Scan for the cell matching the given text and deliver its (x, y) coordinate at center. 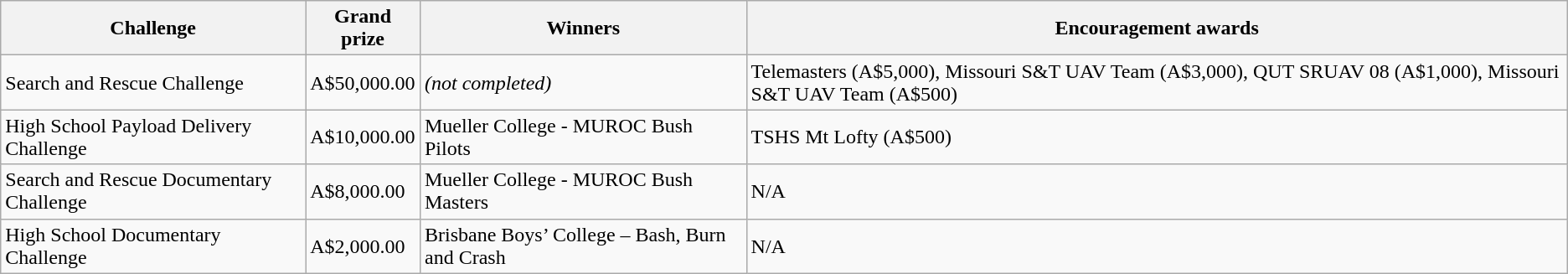
A$10,000.00 (364, 137)
A$8,000.00 (364, 191)
Telemasters (A$5,000), Missouri S&T UAV Team (A$3,000), QUT SRUAV 08 (A$1,000), Missouri S&T UAV Team (A$500) (1157, 82)
Brisbane Boys’ College – Bash, Burn and Crash (583, 246)
Grand prize (364, 28)
TSHS Mt Lofty (A$500) (1157, 137)
Encouragement awards (1157, 28)
A$2,000.00 (364, 246)
Mueller College - MUROC Bush Masters (583, 191)
High School Payload Delivery Challenge (153, 137)
Mueller College - MUROC Bush Pilots (583, 137)
Winners (583, 28)
High School Documentary Challenge (153, 246)
Challenge (153, 28)
(not completed) (583, 82)
Search and Rescue Documentary Challenge (153, 191)
Search and Rescue Challenge (153, 82)
A$50,000.00 (364, 82)
